For the text-containing cell, return its midpoint in [X, Y] coordinate format. 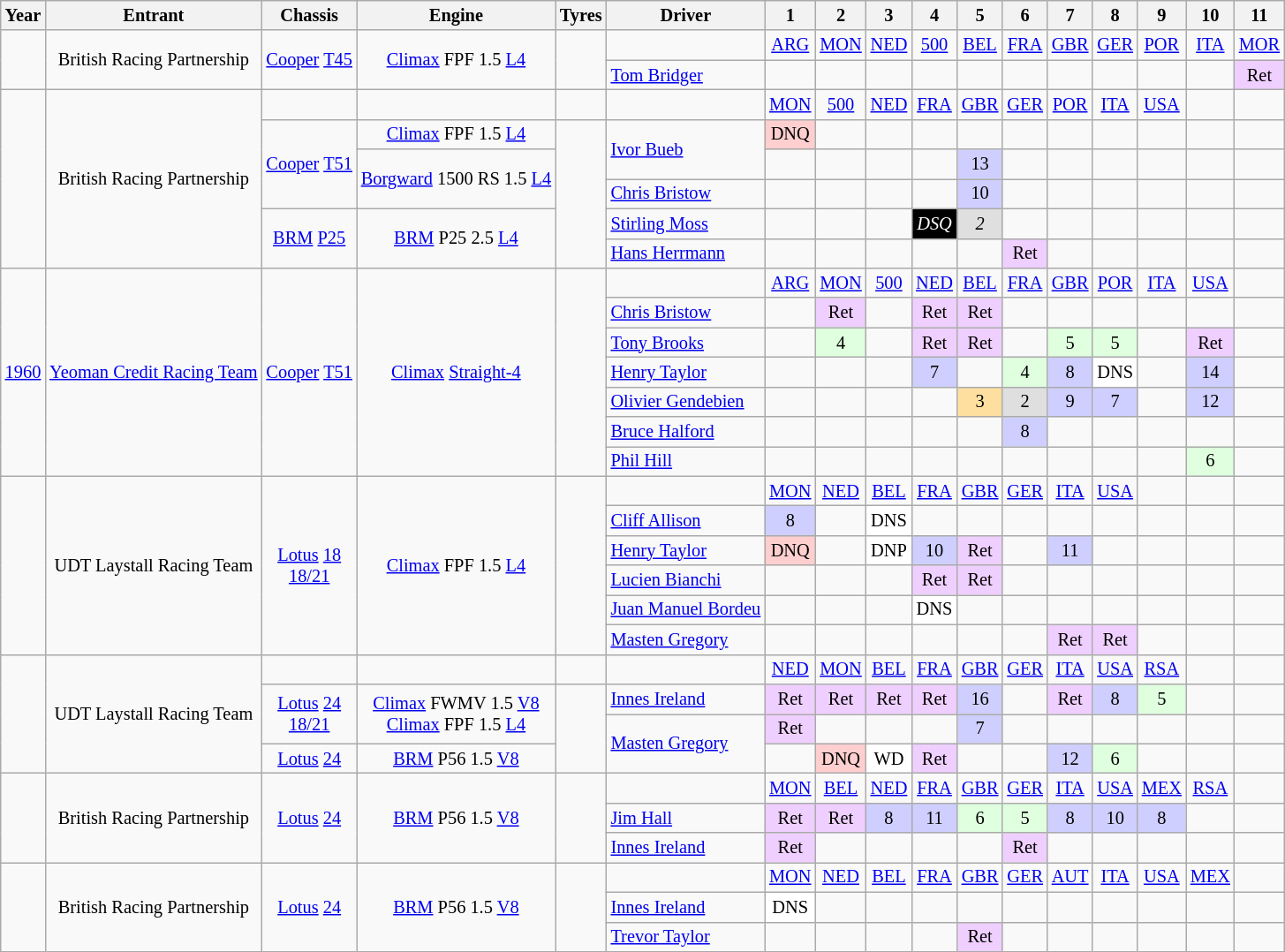
Trevor Taylor [686, 937]
Borgward 1500 RS 1.5 L4 [456, 178]
Tony Brooks [686, 343]
Engine [456, 15]
14 [1210, 372]
Stirling Moss [686, 223]
Lotus 2418/21 [309, 714]
DNP [889, 550]
Hans Herrmann [686, 253]
Chassis [309, 15]
Tyres [581, 15]
16 [980, 699]
BRM P25 [309, 238]
Phil Hill [686, 461]
Cliff Allison [686, 520]
Olivier Gendebien [686, 402]
Climax FWMV 1.5 V8Climax FPF 1.5 L4 [456, 714]
Driver [686, 15]
Cooper T45 [309, 60]
Year [23, 15]
Entrant [154, 15]
Climax Straight-4 [456, 372]
DSQ [934, 223]
AUT [1070, 877]
Jim Hall [686, 818]
Tom Bridger [686, 75]
Ivor Bueb [686, 148]
BRM P25 2.5 L4 [456, 238]
Bruce Halford [686, 432]
Juan Manuel Bordeu [686, 609]
WD [889, 759]
13 [980, 164]
MOR [1259, 45]
1 [790, 15]
1960 [23, 372]
Lotus 1818/21 [309, 565]
Yeoman Credit Racing Team [154, 372]
Lucien Bianchi [686, 580]
